Pinpoint the cell where the given text exists, returning its [X, Y] midpoint coordinate. 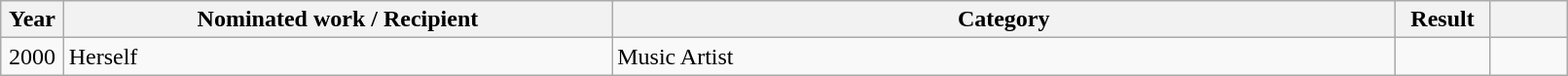
Nominated work / Recipient [338, 19]
Category [1004, 19]
2000 [32, 57]
Year [32, 19]
Result [1442, 19]
Herself [338, 57]
Music Artist [1004, 57]
